Search for the cell housing the specified text and yield its [x, y] center coordinate. 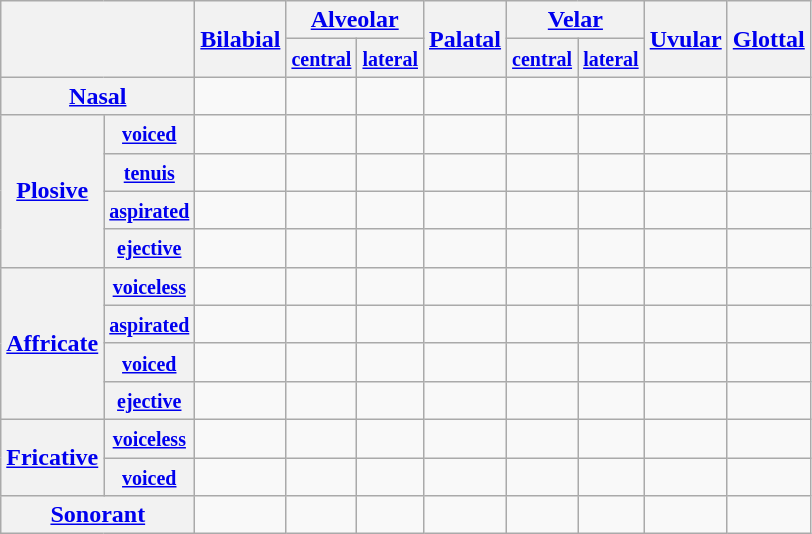
Glottal [768, 39]
Sonorant [98, 515]
Palatal [466, 39]
Velar [576, 20]
Affricate [52, 343]
Fricative [52, 457]
Uvular [686, 39]
tenuis [150, 172]
Plosive [52, 191]
Alveolar [355, 20]
Nasal [98, 96]
Bilabial [240, 39]
